Pinpoint the cell where the given text exists, returning its (X, Y) midpoint coordinate. 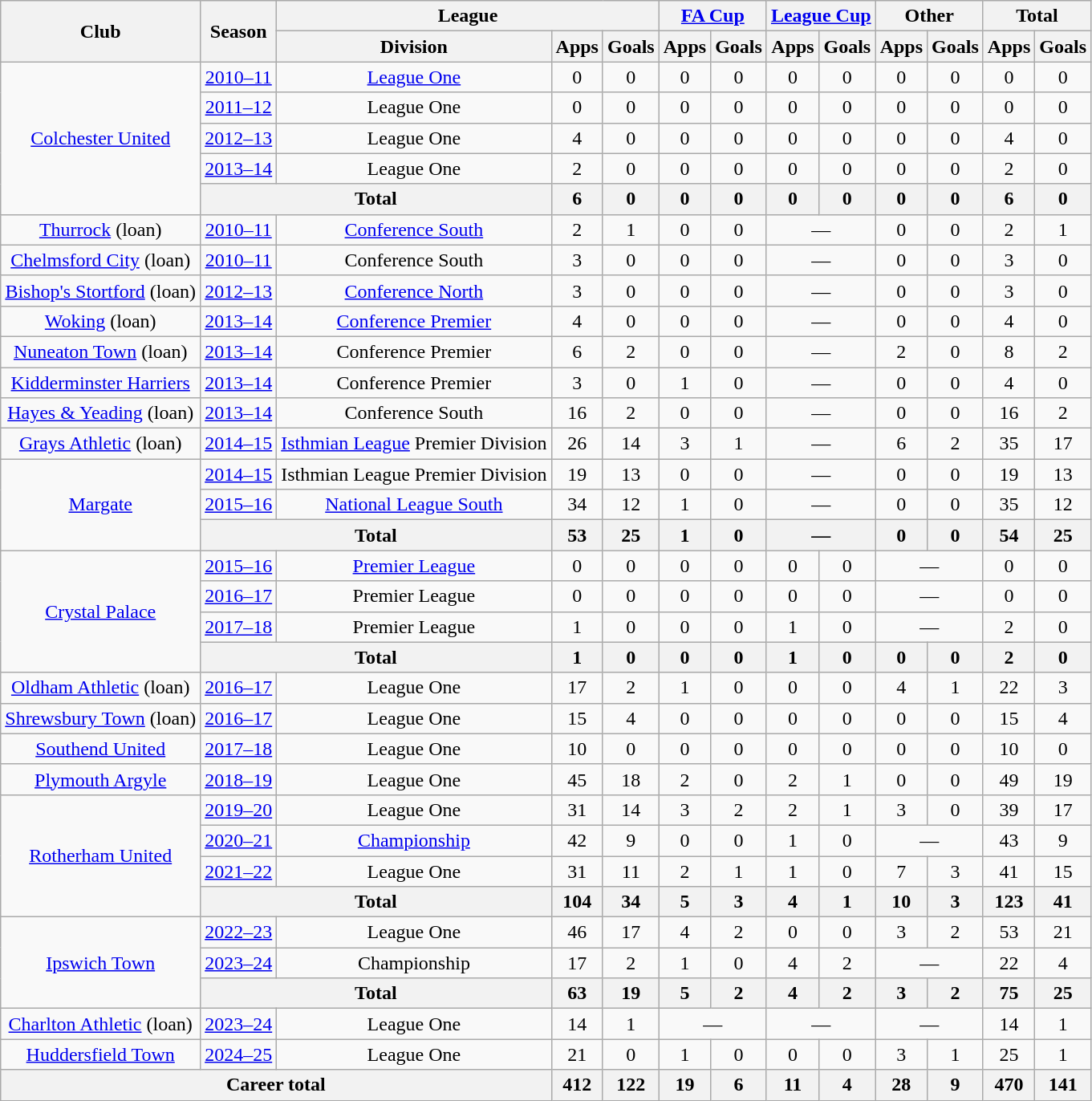
2019–20 (239, 810)
43 (1009, 840)
2024–25 (239, 1054)
42 (577, 840)
Career total (276, 1085)
Shrewsbury Town (loan) (101, 718)
Chelmsford City (loan) (101, 260)
Charlton Athletic (loan) (101, 1024)
Grays Athletic (loan) (101, 444)
Other (929, 16)
Plymouth Argyle (101, 779)
Southend United (101, 749)
54 (1009, 535)
Oldham Athletic (loan) (101, 688)
39 (1009, 810)
2018–19 (239, 779)
National League South (414, 505)
Hayes & Yeading (loan) (101, 413)
Club (101, 31)
2022–23 (239, 932)
412 (577, 1085)
2020–21 (239, 840)
2011–12 (239, 108)
123 (1009, 902)
Ipswich Town (101, 963)
League (469, 16)
Kidderminster Harriers (101, 383)
2021–22 (239, 871)
Thurrock (loan) (101, 230)
Rotherham United (101, 855)
Colchester United (101, 138)
28 (901, 1085)
63 (577, 993)
Crystal Palace (101, 611)
45 (577, 779)
Woking (loan) (101, 321)
Division (414, 47)
18 (631, 779)
8 (1009, 351)
75 (1009, 993)
470 (1009, 1085)
46 (577, 932)
Bishop's Stortford (loan) (101, 290)
49 (1009, 779)
Nuneaton Town (loan) (101, 351)
141 (1063, 1085)
26 (577, 444)
122 (631, 1085)
Season (239, 31)
Conference North (414, 290)
FA Cup (712, 16)
104 (577, 902)
Margate (101, 505)
League Cup (821, 16)
7 (901, 871)
Huddersfield Town (101, 1054)
